Find where the given text appears and provide that cell's center as (X, Y) coordinate. 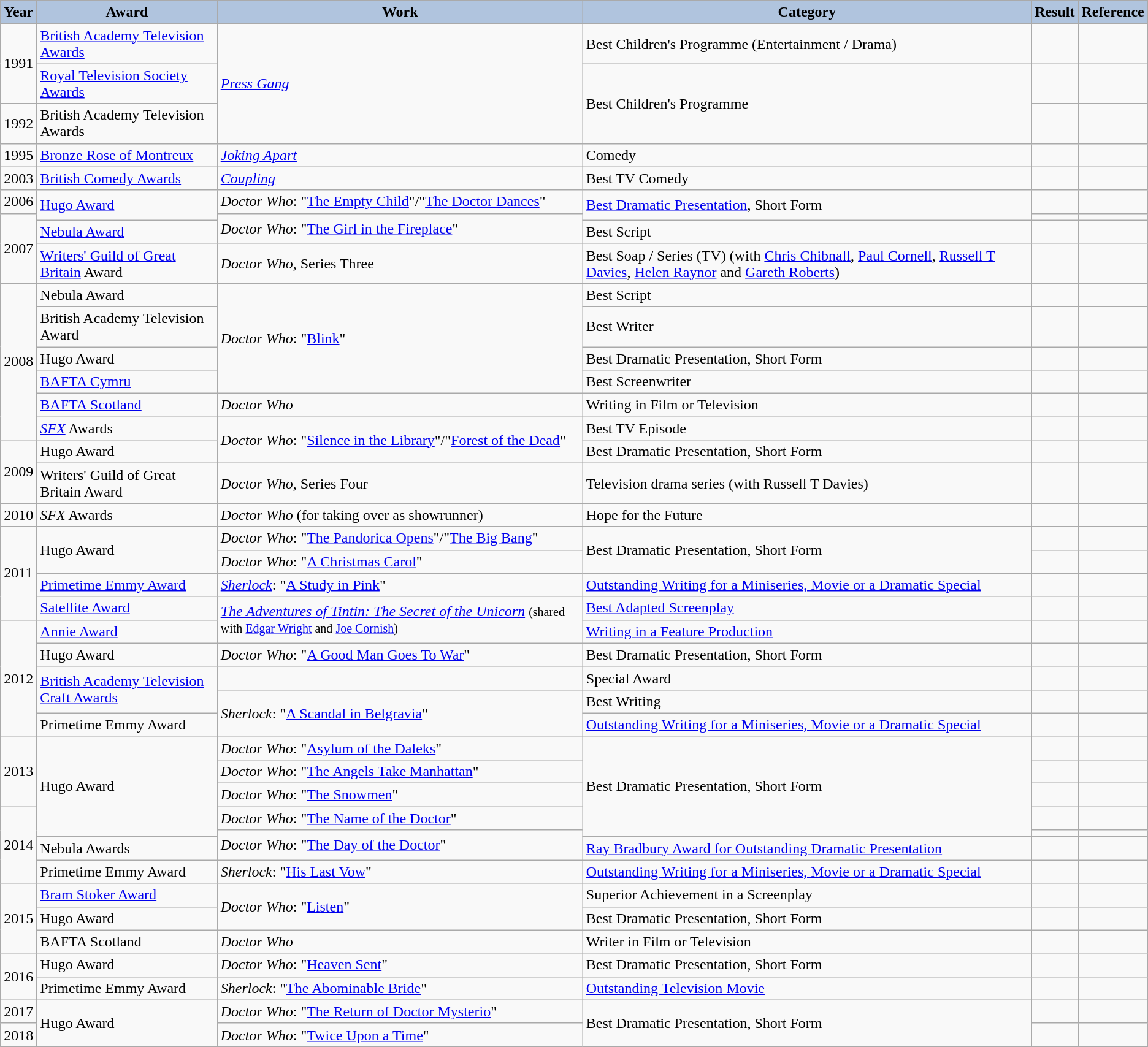
Best Screenwriter (807, 382)
Doctor Who: "Silence in the Library"/"Forest of the Dead" (400, 440)
Writing in Film or Television (807, 405)
Doctor Who: "Listen" (400, 907)
Doctor Who: "A Good Man Goes To War" (400, 655)
Special Award (807, 678)
1992 (18, 124)
Doctor Who: "The Snowmen" (400, 795)
Doctor Who: "A Christmas Carol" (400, 562)
Doctor Who, Series Three (400, 264)
Writing in a Feature Production (807, 631)
Best Soap / Series (TV) (with Chris Chibnall, Paul Cornell, Russell T Davies, Helen Raynor and Gareth Roberts) (807, 264)
Nebula Awards (127, 848)
Coupling (400, 178)
Sherlock: "A Scandal in Belgravia" (400, 713)
Best Writer (807, 326)
Doctor Who: "The Return of Doctor Mysterio" (400, 1011)
Bram Stoker Award (127, 895)
2010 (18, 515)
Doctor Who: "The Name of the Doctor" (400, 818)
Ray Bradbury Award for Outstanding Dramatic Presentation (807, 848)
Category (807, 12)
2015 (18, 918)
Doctor Who: "The Day of the Doctor" (400, 845)
Sherlock: "A Study in Pink" (400, 585)
Sherlock: "His Last Vow" (400, 872)
Best Children's Programme (Entertainment / Drama) (807, 44)
2013 (18, 772)
Doctor Who: "Heaven Sent" (400, 965)
Doctor Who: "The Empty Child"/"The Doctor Dances" (400, 202)
2003 (18, 178)
Satellite Award (127, 608)
Year (18, 12)
Best TV Comedy (807, 178)
Best Writing (807, 701)
2018 (18, 1035)
Press Gang (400, 83)
Outstanding Television Movie (807, 988)
Doctor Who: "Blink" (400, 338)
Sherlock: "The Abominable Bride" (400, 988)
Comedy (807, 155)
2008 (18, 362)
Result (1055, 12)
Best Children's Programme (807, 104)
Doctor Who (for taking over as showrunner) (400, 515)
British Comedy Awards (127, 178)
Best TV Episode (807, 428)
Best Adapted Screenplay (807, 608)
Annie Award (127, 631)
Bronze Rose of Montreux (127, 155)
British Academy Television Award (127, 326)
Award (127, 12)
2007 (18, 248)
2016 (18, 977)
Hope for the Future (807, 515)
1995 (18, 155)
Television drama series (with Russell T Davies) (807, 483)
1991 (18, 64)
Royal Television Society Awards (127, 83)
2014 (18, 845)
Superior Achievement in a Screenplay (807, 895)
BAFTA Cymru (127, 382)
2012 (18, 678)
Reference (1112, 12)
Doctor Who: "Asylum of the Daleks" (400, 748)
Doctor Who: "Twice Upon a Time" (400, 1035)
Writer in Film or Television (807, 942)
Doctor Who, Series Four (400, 483)
Doctor Who: "The Pandorica Opens"/"The Big Bang" (400, 538)
Work (400, 12)
2006 (18, 202)
2009 (18, 472)
British Academy Television Craft Awards (127, 690)
2011 (18, 573)
Joking Apart (400, 155)
The Adventures of Tintin: The Secret of the Unicorn (shared with Edgar Wright and Joe Cornish) (400, 620)
Doctor Who: "The Angels Take Manhattan" (400, 772)
2017 (18, 1011)
Doctor Who: "The Girl in the Fireplace" (400, 228)
